Return the (X, Y) coordinate for the center point of the cell that contains the specified text.  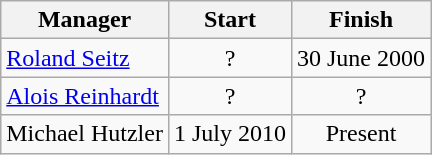
30 June 2000 (360, 58)
Michael Hutzler (85, 134)
Start (230, 20)
Roland Seitz (85, 58)
Present (360, 134)
Finish (360, 20)
Manager (85, 20)
1 July 2010 (230, 134)
Alois Reinhardt (85, 96)
